Scan for the cell matching the given text and deliver its (x, y) coordinate at center. 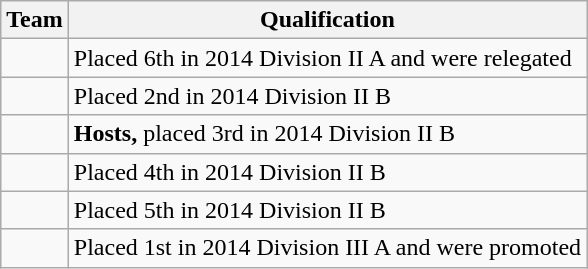
Placed 6th in 2014 Division II A and were relegated (327, 58)
Hosts, placed 3rd in 2014 Division II B (327, 134)
Placed 4th in 2014 Division II B (327, 172)
Team (35, 20)
Qualification (327, 20)
Placed 1st in 2014 Division III A and were promoted (327, 248)
Placed 2nd in 2014 Division II B (327, 96)
Placed 5th in 2014 Division II B (327, 210)
